Extract the [X, Y] coordinate from the center of the cell holding the provided text.  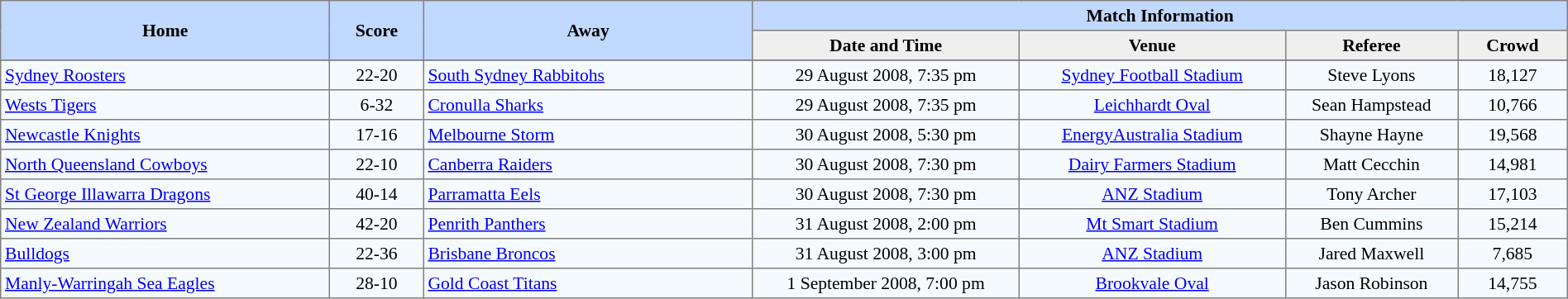
22-36 [377, 254]
Match Information [1159, 16]
Penrith Panthers [588, 224]
Leichhardt Oval [1152, 105]
Sydney Roosters [165, 75]
Newcastle Knights [165, 135]
40-14 [377, 194]
North Queensland Cowboys [165, 164]
Jason Robinson [1371, 283]
7,685 [1513, 254]
17-16 [377, 135]
Crowd [1513, 45]
Jared Maxwell [1371, 254]
Referee [1371, 45]
Date and Time [886, 45]
1 September 2008, 7:00 pm [886, 283]
Steve Lyons [1371, 75]
31 August 2008, 3:00 pm [886, 254]
15,214 [1513, 224]
Cronulla Sharks [588, 105]
22-10 [377, 164]
19,568 [1513, 135]
Matt Cecchin [1371, 164]
Bulldogs [165, 254]
Score [377, 31]
10,766 [1513, 105]
14,981 [1513, 164]
Parramatta Eels [588, 194]
Tony Archer [1371, 194]
31 August 2008, 2:00 pm [886, 224]
Brisbane Broncos [588, 254]
6-32 [377, 105]
Sean Hampstead [1371, 105]
Home [165, 31]
Mt Smart Stadium [1152, 224]
42-20 [377, 224]
Ben Cummins [1371, 224]
New Zealand Warriors [165, 224]
30 August 2008, 5:30 pm [886, 135]
Away [588, 31]
28-10 [377, 283]
Canberra Raiders [588, 164]
Shayne Hayne [1371, 135]
Sydney Football Stadium [1152, 75]
South Sydney Rabbitohs [588, 75]
Gold Coast Titans [588, 283]
Dairy Farmers Stadium [1152, 164]
Wests Tigers [165, 105]
22-20 [377, 75]
14,755 [1513, 283]
Melbourne Storm [588, 135]
18,127 [1513, 75]
Venue [1152, 45]
17,103 [1513, 194]
St George Illawarra Dragons [165, 194]
Manly-Warringah Sea Eagles [165, 283]
EnergyAustralia Stadium [1152, 135]
Brookvale Oval [1152, 283]
